Find where the given text appears and provide that cell's center as (x, y) coordinate. 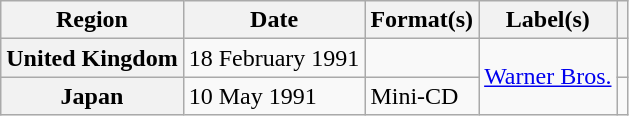
Mini-CD (422, 96)
Region (92, 20)
18 February 1991 (274, 58)
10 May 1991 (274, 96)
Japan (92, 96)
Date (274, 20)
Label(s) (548, 20)
Format(s) (422, 20)
United Kingdom (92, 58)
Warner Bros. (548, 77)
